For the text-containing cell, return its midpoint in [X, Y] coordinate format. 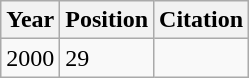
2000 [30, 58]
Citation [202, 20]
Year [30, 20]
29 [107, 58]
Position [107, 20]
